Extract the (X, Y) coordinate from the center of the cell holding the provided text.  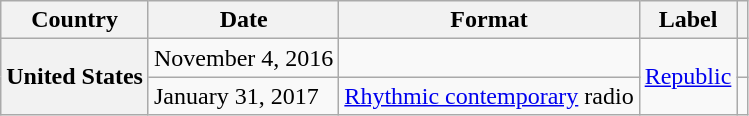
Country (75, 20)
Label (688, 20)
Format (489, 20)
November 4, 2016 (243, 58)
Rhythmic contemporary radio (489, 96)
January 31, 2017 (243, 96)
Date (243, 20)
United States (75, 77)
Republic (688, 77)
